From the cell containing the given text, extract its center point as (x, y) coordinate. 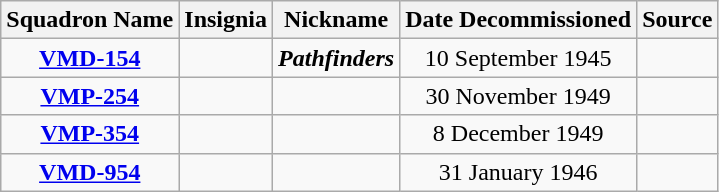
VMD-154 (90, 58)
30 November 1949 (518, 96)
Insignia (226, 20)
Nickname (336, 20)
10 September 1945 (518, 58)
Date Decommissioned (518, 20)
Pathfinders (336, 58)
8 December 1949 (518, 134)
VMP-254 (90, 96)
VMP-354 (90, 134)
Squadron Name (90, 20)
VMD-954 (90, 172)
31 January 1946 (518, 172)
Source (678, 20)
